Return [x, y] of the center of cell containing provided text 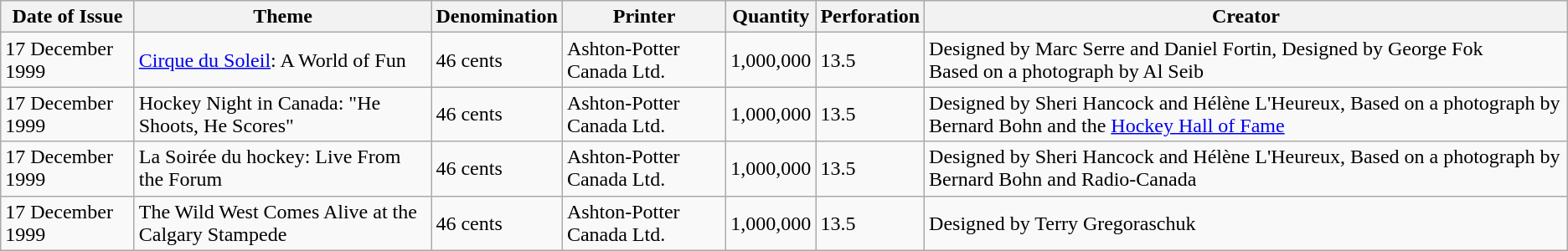
Perforation [870, 17]
The Wild West Comes Alive at the Calgary Stampede [283, 223]
Designed by Sheri Hancock and Hélène L'Heureux, Based on a photograph by Bernard Bohn and Radio-Canada [1246, 169]
Designed by Terry Gregoraschuk [1246, 223]
Date of Issue [67, 17]
La Soirée du hockey: Live From the Forum [283, 169]
Denomination [497, 17]
Theme [283, 17]
Cirque du Soleil: A World of Fun [283, 60]
Creator [1246, 17]
Printer [643, 17]
Hockey Night in Canada: "He Shoots, He Scores" [283, 114]
Designed by Marc Serre and Daniel Fortin, Designed by George FokBased on a photograph by Al Seib [1246, 60]
Quantity [771, 17]
Designed by Sheri Hancock and Hélène L'Heureux, Based on a photograph by Bernard Bohn and the Hockey Hall of Fame [1246, 114]
